Provide the (x, y) coordinate of the cell's center where the given text is located.  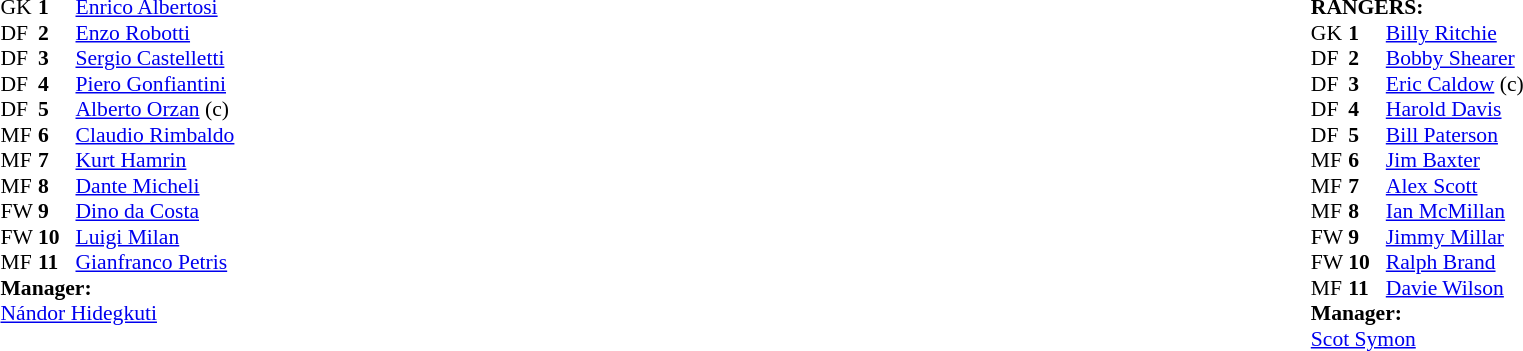
Kurt Hamrin (156, 161)
1 (1367, 33)
Claudio Rimbaldo (156, 135)
Nándor Hidegkuti (117, 313)
Luigi Milan (156, 237)
Sergio Castelletti (156, 59)
Piero Gonfiantini (156, 84)
Gianfranco Petris (156, 263)
Alberto Orzan (c) (156, 109)
GK (1330, 33)
Dino da Costa (156, 211)
Manager: (117, 288)
Enzo Robotti (156, 33)
Dante Micheli (156, 186)
